Locate the cell with the specified text and output its (X, Y) center coordinate. 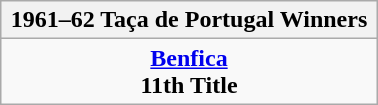
1961–62 Taça de Portugal Winners (189, 20)
Benfica11th Title (189, 72)
